Search for the cell housing the specified text and yield its (x, y) center coordinate. 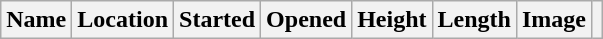
Started (218, 20)
Height (392, 20)
Opened (306, 20)
Name (36, 20)
Length (474, 20)
Location (123, 20)
Image (554, 20)
